Pinpoint the cell where the given text exists, returning its [x, y] midpoint coordinate. 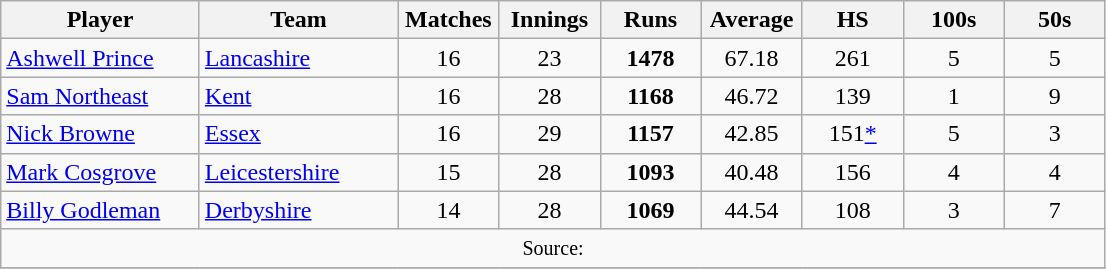
9 [1054, 96]
Player [100, 20]
Average [752, 20]
Innings [550, 20]
Essex [298, 134]
1157 [650, 134]
7 [1054, 210]
Sam Northeast [100, 96]
46.72 [752, 96]
Kent [298, 96]
Mark Cosgrove [100, 172]
Derbyshire [298, 210]
261 [852, 58]
Team [298, 20]
67.18 [752, 58]
Source: [554, 248]
1478 [650, 58]
1168 [650, 96]
1 [954, 96]
HS [852, 20]
29 [550, 134]
42.85 [752, 134]
139 [852, 96]
Lancashire [298, 58]
Ashwell Prince [100, 58]
1069 [650, 210]
44.54 [752, 210]
1093 [650, 172]
15 [448, 172]
Leicestershire [298, 172]
14 [448, 210]
50s [1054, 20]
108 [852, 210]
156 [852, 172]
Billy Godleman [100, 210]
100s [954, 20]
Runs [650, 20]
Nick Browne [100, 134]
40.48 [752, 172]
Matches [448, 20]
151* [852, 134]
23 [550, 58]
